Return [X, Y] of the center of cell containing provided text 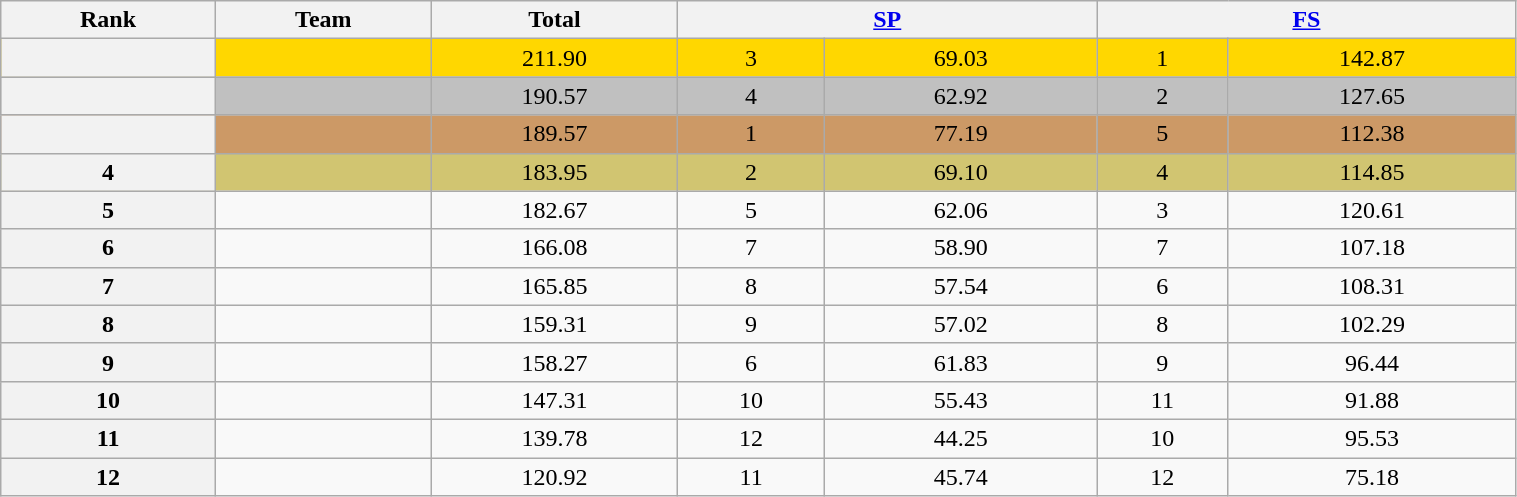
57.02 [960, 324]
75.18 [1372, 477]
107.18 [1372, 248]
62.92 [960, 96]
127.65 [1372, 96]
165.85 [554, 286]
147.31 [554, 400]
95.53 [1372, 438]
45.74 [960, 477]
44.25 [960, 438]
62.06 [960, 210]
182.67 [554, 210]
102.29 [1372, 324]
114.85 [1372, 172]
189.57 [554, 134]
58.90 [960, 248]
139.78 [554, 438]
FS [1306, 20]
158.27 [554, 362]
Total [554, 20]
SP [888, 20]
159.31 [554, 324]
120.92 [554, 477]
55.43 [960, 400]
190.57 [554, 96]
Team [323, 20]
69.10 [960, 172]
183.95 [554, 172]
96.44 [1372, 362]
77.19 [960, 134]
57.54 [960, 286]
108.31 [1372, 286]
120.61 [1372, 210]
166.08 [554, 248]
211.90 [554, 58]
112.38 [1372, 134]
69.03 [960, 58]
61.83 [960, 362]
91.88 [1372, 400]
142.87 [1372, 58]
Rank [108, 20]
